Detect which cell encompasses the target text, then output its [x, y] center coordinate. 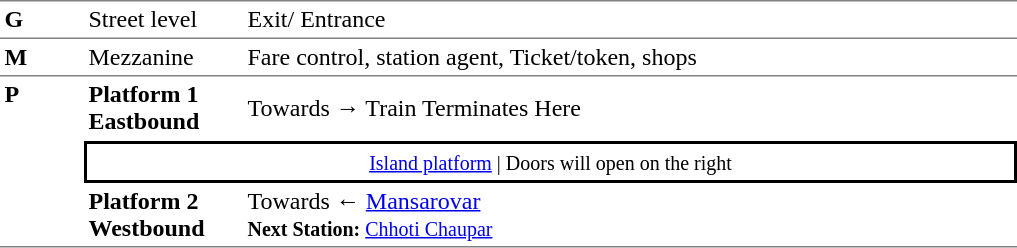
Towards → Train Terminates Here [630, 108]
Island platform | Doors will open on the right [550, 162]
P [42, 162]
Towards ← MansarovarNext Station: Chhoti Chaupar [630, 215]
Mezzanine [164, 58]
Platform 1Eastbound [164, 108]
Street level [164, 20]
Fare control, station agent, Ticket/token, shops [630, 58]
Platform 2Westbound [164, 215]
M [42, 58]
G [42, 20]
Exit/ Entrance [630, 20]
